Output the [x, y] coordinate of the center of the cell containing the given text.  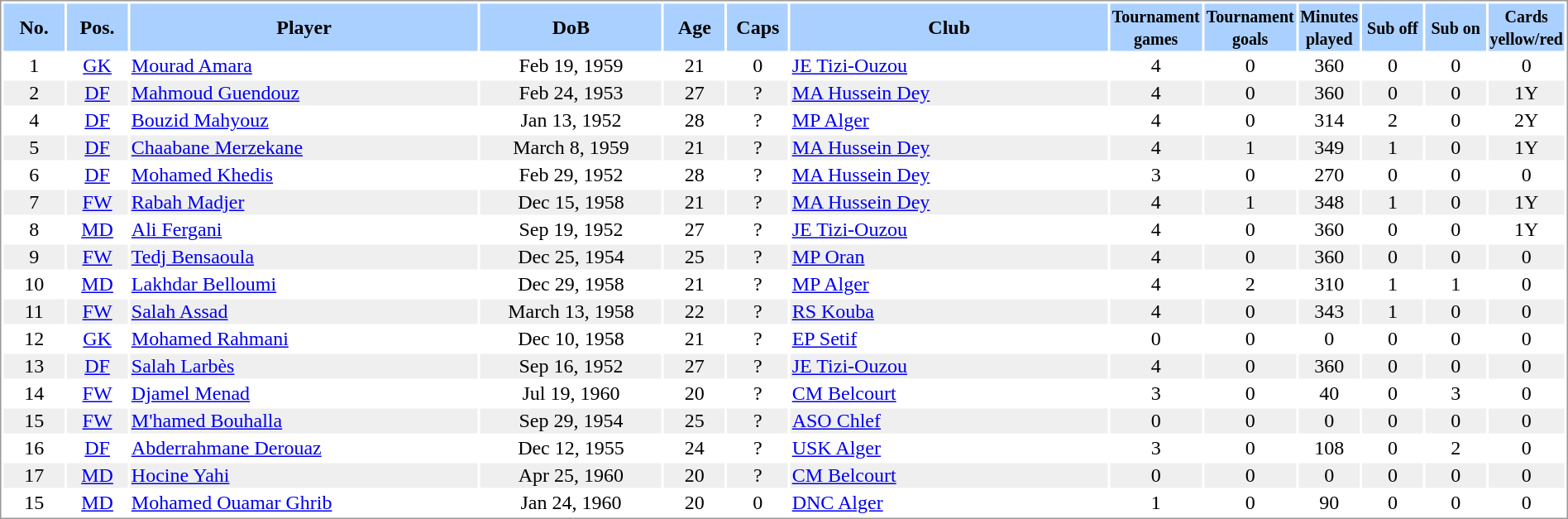
Feb 19, 1959 [571, 65]
DoB [571, 26]
Sub on [1456, 26]
Caps [758, 26]
Mohamed Ouamar Ghrib [304, 502]
Sub off [1393, 26]
14 [33, 393]
Djamel Menad [304, 393]
Tournamentgames [1156, 26]
March 13, 1958 [571, 312]
Pos. [98, 26]
Dec 15, 1958 [571, 203]
7 [33, 203]
Feb 24, 1953 [571, 94]
10 [33, 284]
270 [1329, 175]
Hocine Yahi [304, 476]
Mourad Amara [304, 65]
Cardsyellow/red [1527, 26]
EP Setif [949, 339]
40 [1329, 393]
Jul 19, 1960 [571, 393]
Dec 10, 1958 [571, 339]
Dec 25, 1954 [571, 257]
March 8, 1959 [571, 148]
8 [33, 229]
314 [1329, 120]
Age [695, 26]
Bouzid Mahyouz [304, 120]
M'hamed Bouhalla [304, 421]
Sep 19, 1952 [571, 229]
DNC Alger [949, 502]
No. [33, 26]
Sep 16, 1952 [571, 367]
12 [33, 339]
Lakhdar Belloumi [304, 284]
17 [33, 476]
Club [949, 26]
Feb 29, 1952 [571, 175]
USK Alger [949, 448]
349 [1329, 148]
Mohamed Rahmani [304, 339]
Chaabane Merzekane [304, 148]
11 [33, 312]
Dec 29, 1958 [571, 284]
90 [1329, 502]
Rabah Madjer [304, 203]
Apr 25, 1960 [571, 476]
24 [695, 448]
22 [695, 312]
Ali Fergani [304, 229]
2Y [1527, 120]
343 [1329, 312]
Dec 12, 1955 [571, 448]
Jan 13, 1952 [571, 120]
Tournamentgoals [1250, 26]
MP Oran [949, 257]
Salah Larbès [304, 367]
16 [33, 448]
348 [1329, 203]
Tedj Bensaoula [304, 257]
13 [33, 367]
Abderrahmane Derouaz [304, 448]
310 [1329, 284]
9 [33, 257]
6 [33, 175]
Sep 29, 1954 [571, 421]
Player [304, 26]
108 [1329, 448]
RS Kouba [949, 312]
5 [33, 148]
Salah Assad [304, 312]
Mahmoud Guendouz [304, 94]
Jan 24, 1960 [571, 502]
Minutesplayed [1329, 26]
ASO Chlef [949, 421]
Mohamed Khedis [304, 175]
